Find where the given text appears and provide that cell's center as (x, y) coordinate. 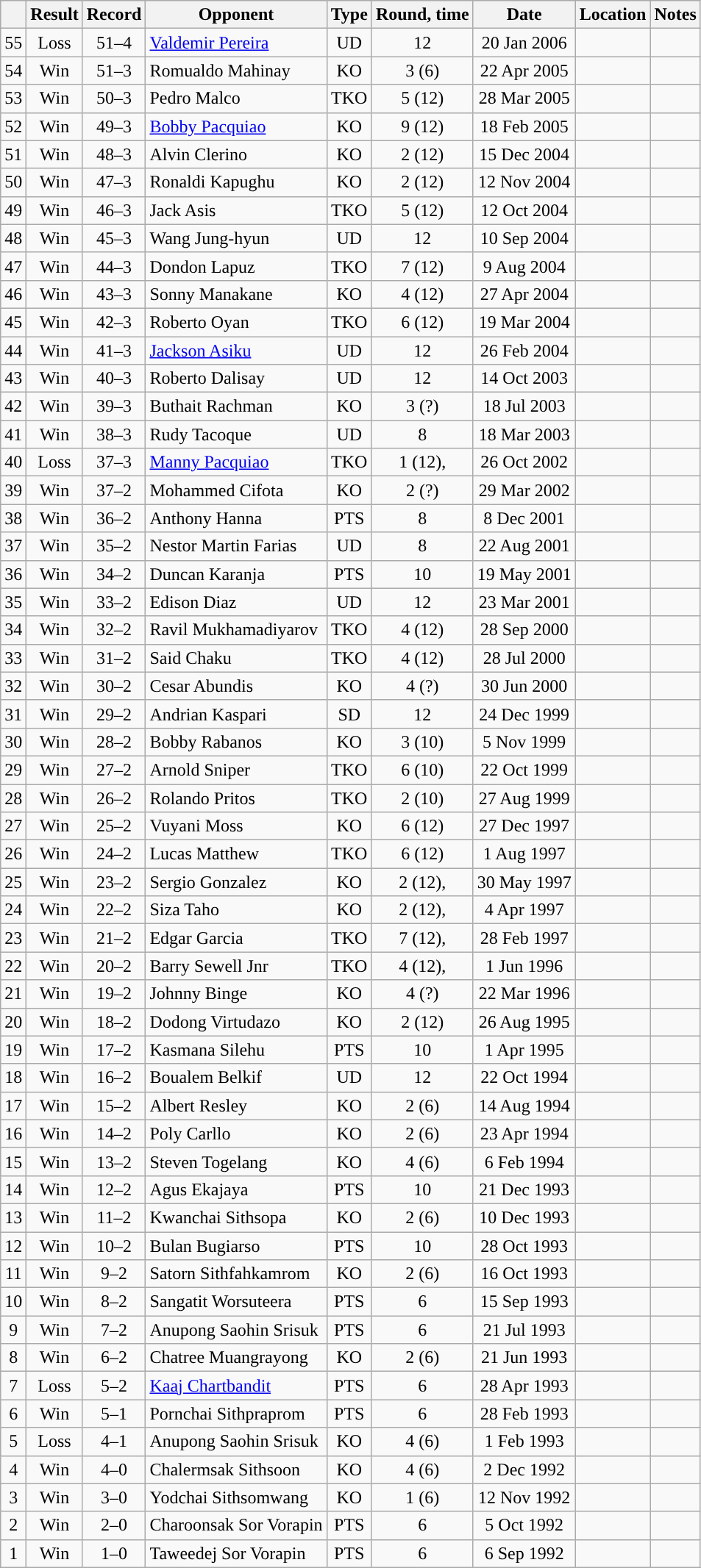
17 (13, 1106)
45 (13, 322)
39 (13, 490)
35–2 (114, 546)
Sergio Gonzalez (236, 882)
Kwanchai Sithsopa (236, 1217)
Vuyani Moss (236, 826)
46–3 (114, 210)
7–2 (114, 1330)
Anthony Hanna (236, 518)
Arnold Sniper (236, 770)
Pornchai Sithpraprom (236, 1414)
42–3 (114, 322)
Dondon Lapuz (236, 266)
54 (13, 71)
23 (13, 938)
32–2 (114, 630)
Bobby Rabanos (236, 742)
5 Nov 1999 (524, 742)
18–2 (114, 1022)
21 Dec 1993 (524, 1189)
40 (13, 462)
2 (?) (422, 490)
23 Apr 1994 (524, 1134)
5–2 (114, 1386)
30–2 (114, 686)
9–2 (114, 1274)
5 (13, 1442)
50 (13, 182)
34 (13, 630)
23 Mar 2001 (524, 602)
52 (13, 126)
51–3 (114, 71)
2 (10) (422, 798)
Siza Taho (236, 910)
48–3 (114, 154)
12 Nov 2004 (524, 182)
Sonny Manakane (236, 294)
1 (13, 1553)
18 Mar 2003 (524, 434)
Opponent (236, 15)
Andrian Kaspari (236, 714)
Steven Togelang (236, 1161)
25 (13, 882)
17–2 (114, 1050)
13 (13, 1217)
Buthait Rachman (236, 407)
5 Oct 1992 (524, 1525)
35 (13, 602)
22 Oct 1994 (524, 1078)
43–3 (114, 294)
7 (12) (422, 266)
49–3 (114, 126)
1 Apr 1995 (524, 1050)
36 (13, 574)
37–3 (114, 462)
19 (13, 1050)
7 (12), (422, 938)
Manny Pacquiao (236, 462)
6–2 (114, 1358)
40–3 (114, 379)
15–2 (114, 1106)
22–2 (114, 910)
16 Oct 1993 (524, 1274)
28 Sep 2000 (524, 630)
14 (13, 1189)
39–3 (114, 407)
1 Feb 1993 (524, 1442)
50–3 (114, 99)
27–2 (114, 770)
1 Aug 1997 (524, 854)
Type (349, 15)
36–2 (114, 518)
2 (13, 1525)
22 Aug 2001 (524, 546)
15 Sep 1993 (524, 1302)
9 (13, 1330)
31–2 (114, 658)
32 (13, 686)
24 (13, 910)
22 (13, 966)
3 (10) (422, 742)
Date (524, 15)
21 (13, 994)
26 (13, 854)
2–0 (114, 1525)
28–2 (114, 742)
Said Chaku (236, 658)
44 (13, 351)
Mohammed Cifota (236, 490)
13–2 (114, 1161)
43 (13, 379)
Ravil Mukhamadiyarov (236, 630)
28 Apr 1993 (524, 1386)
Edgar Garcia (236, 938)
26–2 (114, 798)
Cesar Abundis (236, 686)
15 Dec 2004 (524, 154)
Sangatit Worsuteera (236, 1302)
Rudy Tacoque (236, 434)
27 Dec 1997 (524, 826)
Alvin Clerino (236, 154)
8 Dec 2001 (524, 518)
6 Sep 1992 (524, 1553)
Location (613, 15)
Jackson Asiku (236, 351)
30 May 1997 (524, 882)
21 Jul 1993 (524, 1330)
30 (13, 742)
29 (13, 770)
Record (114, 15)
18 Jul 2003 (524, 407)
1 (6) (422, 1497)
41–3 (114, 351)
Roberto Oyan (236, 322)
19–2 (114, 994)
31 (13, 714)
11 (13, 1274)
27 Apr 2004 (524, 294)
Wang Jung-hyun (236, 238)
28 Oct 1993 (524, 1246)
33 (13, 658)
Pedro Malco (236, 99)
34–2 (114, 574)
1 Jun 1996 (524, 966)
42 (13, 407)
20 Jan 2006 (524, 43)
37 (13, 546)
24 Dec 1999 (524, 714)
28 Jul 2000 (524, 658)
4 Apr 1997 (524, 910)
Valdemir Pereira (236, 43)
29 Mar 2002 (524, 490)
55 (13, 43)
27 (13, 826)
16–2 (114, 1078)
44–3 (114, 266)
18 Feb 2005 (524, 126)
6 Feb 1994 (524, 1161)
20–2 (114, 966)
9 Aug 2004 (524, 266)
Ronaldi Kapughu (236, 182)
28 Feb 1993 (524, 1414)
22 Apr 2005 (524, 71)
Poly Carllo (236, 1134)
10 Sep 2004 (524, 238)
48 (13, 238)
22 Mar 1996 (524, 994)
Chalermsak Sithsoon (236, 1469)
12 Nov 1992 (524, 1497)
Chatree Muangrayong (236, 1358)
8–2 (114, 1302)
Rolando Pritos (236, 798)
19 Mar 2004 (524, 322)
Bulan Bugiarso (236, 1246)
Lucas Matthew (236, 854)
49 (13, 210)
45–3 (114, 238)
46 (13, 294)
9 (12) (422, 126)
Notes (675, 15)
14 Aug 1994 (524, 1106)
4–0 (114, 1469)
25–2 (114, 826)
20 (13, 1022)
1 (12), (422, 462)
Charoonsak Sor Vorapin (236, 1525)
12–2 (114, 1189)
Result (54, 15)
18 (13, 1078)
33–2 (114, 602)
Barry Sewell Jnr (236, 966)
4 (13, 1469)
3 (6) (422, 71)
26 Aug 1995 (524, 1022)
28 (13, 798)
51–4 (114, 43)
14 Oct 2003 (524, 379)
Romualdo Mahinay (236, 71)
15 (13, 1161)
4–1 (114, 1442)
28 Mar 2005 (524, 99)
47–3 (114, 182)
Roberto Dalisay (236, 379)
51 (13, 154)
38 (13, 518)
30 Jun 2000 (524, 686)
22 Oct 1999 (524, 770)
21–2 (114, 938)
6 (10) (422, 770)
10–2 (114, 1246)
2 Dec 1992 (524, 1469)
Duncan Karanja (236, 574)
Dodong Virtudazo (236, 1022)
11–2 (114, 1217)
19 May 2001 (524, 574)
4 (12), (422, 966)
38–3 (114, 434)
Taweedej Sor Vorapin (236, 1553)
29–2 (114, 714)
10 Dec 1993 (524, 1217)
12 Oct 2004 (524, 210)
SD (349, 714)
Bobby Pacquiao (236, 126)
Jack Asis (236, 210)
26 Feb 2004 (524, 351)
7 (13, 1386)
3–0 (114, 1497)
3 (13, 1497)
Round, time (422, 15)
Nestor Martin Farias (236, 546)
53 (13, 99)
Satorn Sithfahkamrom (236, 1274)
Albert Resley (236, 1106)
Yodchai Sithsomwang (236, 1497)
Edison Diaz (236, 602)
5–1 (114, 1414)
41 (13, 434)
3 (?) (422, 407)
1–0 (114, 1553)
37–2 (114, 490)
23–2 (114, 882)
27 Aug 1999 (524, 798)
47 (13, 266)
16 (13, 1134)
14–2 (114, 1134)
24–2 (114, 854)
Johnny Binge (236, 994)
28 Feb 1997 (524, 938)
Kaaj Chartbandit (236, 1386)
Boualem Belkif (236, 1078)
Agus Ekajaya (236, 1189)
21 Jun 1993 (524, 1358)
26 Oct 2002 (524, 462)
Kasmana Silehu (236, 1050)
